Return [x, y] of the center of cell containing provided text 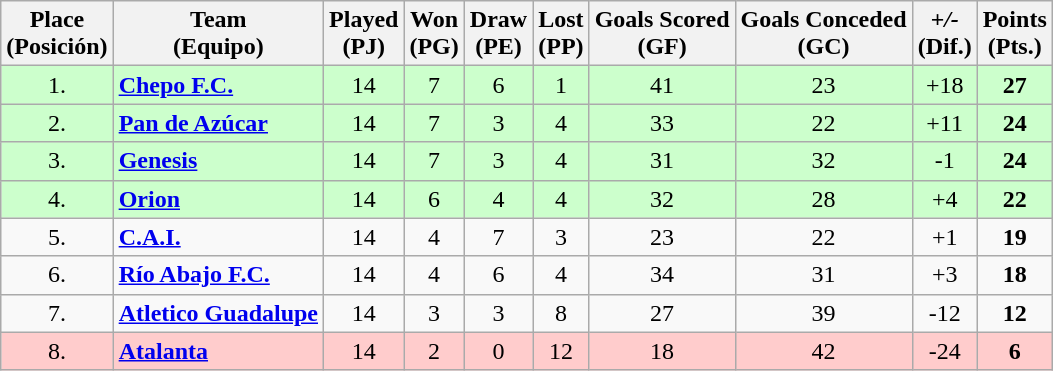
+18 [944, 85]
Río Abajo F.C. [218, 275]
-12 [944, 313]
C.A.I. [218, 237]
Atalanta [218, 351]
-24 [944, 351]
Team (Equipo) [218, 34]
Place(Posición) [57, 34]
Won (PG) [434, 34]
2 [434, 351]
2. [57, 123]
1 [561, 85]
+/-(Dif.) [944, 34]
41 [662, 85]
34 [662, 275]
+3 [944, 275]
+4 [944, 199]
Goals Conceded(GC) [824, 34]
5. [57, 237]
8 [561, 313]
28 [824, 199]
Atletico Guadalupe [218, 313]
-1 [944, 161]
+1 [944, 237]
4. [57, 199]
42 [824, 351]
Goals Scored(GF) [662, 34]
Lost (PP) [561, 34]
Played (PJ) [364, 34]
+11 [944, 123]
39 [824, 313]
Orion [218, 199]
33 [662, 123]
0 [498, 351]
3. [57, 161]
19 [1014, 237]
8. [57, 351]
Points(Pts.) [1014, 34]
Pan de Azúcar [218, 123]
Chepo F.C. [218, 85]
1. [57, 85]
Draw (PE) [498, 34]
Genesis [218, 161]
6. [57, 275]
7. [57, 313]
